Locate the cell with the specified text and output its [x, y] center coordinate. 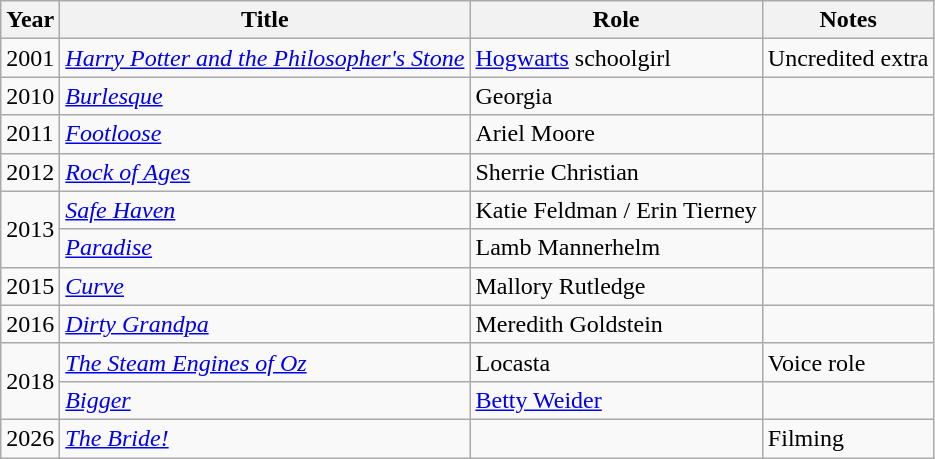
2010 [30, 96]
Betty Weider [616, 400]
2026 [30, 438]
Curve [265, 286]
2015 [30, 286]
Lamb Mannerhelm [616, 248]
Filming [848, 438]
Role [616, 20]
Harry Potter and the Philosopher's Stone [265, 58]
2011 [30, 134]
Mallory Rutledge [616, 286]
Dirty Grandpa [265, 324]
Paradise [265, 248]
Georgia [616, 96]
2013 [30, 229]
Meredith Goldstein [616, 324]
Title [265, 20]
Hogwarts schoolgirl [616, 58]
Sherrie Christian [616, 172]
Locasta [616, 362]
Year [30, 20]
The Steam Engines of Oz [265, 362]
Notes [848, 20]
2001 [30, 58]
Ariel Moore [616, 134]
Safe Haven [265, 210]
The Bride! [265, 438]
Footloose [265, 134]
2016 [30, 324]
Katie Feldman / Erin Tierney [616, 210]
Burlesque [265, 96]
Uncredited extra [848, 58]
Bigger [265, 400]
2012 [30, 172]
2018 [30, 381]
Voice role [848, 362]
Rock of Ages [265, 172]
